Identify which cell holds the provided text, then report its (x, y) central coordinate. 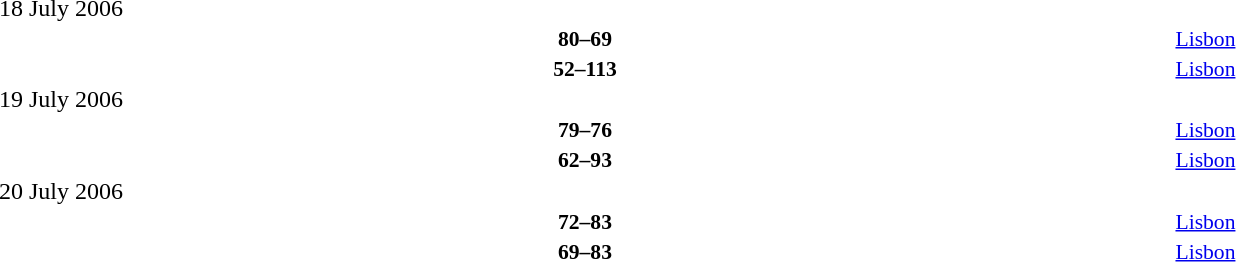
80–69 (584, 38)
62–93 (584, 160)
72–83 (584, 222)
79–76 (584, 130)
52–113 (584, 68)
